Provide the [X, Y] coordinate of the cell's center where the given text is located.  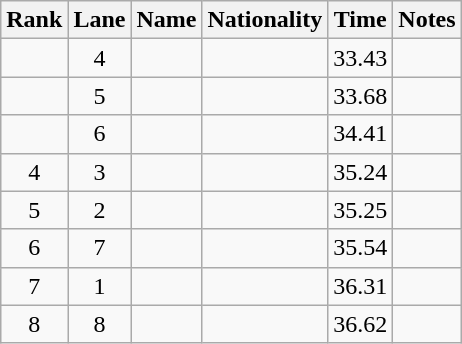
Time [360, 20]
1 [100, 286]
Rank [34, 20]
Nationality [265, 20]
Notes [427, 20]
34.41 [360, 134]
2 [100, 210]
35.24 [360, 172]
33.43 [360, 58]
3 [100, 172]
35.25 [360, 210]
Name [166, 20]
33.68 [360, 96]
Lane [100, 20]
36.31 [360, 286]
36.62 [360, 324]
35.54 [360, 248]
